Find where the given text appears and provide that cell's center as [X, Y] coordinate. 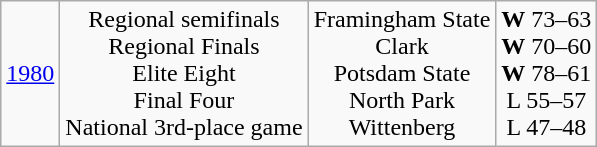
W 73–63W 70–60W 78–61L 55–57L 47–48 [546, 74]
Regional semifinalsRegional FinalsElite EightFinal FourNational 3rd-place game [184, 74]
Framingham StateClarkPotsdam StateNorth ParkWittenberg [402, 74]
1980 [30, 74]
